Search for the cell housing the specified text and yield its (x, y) center coordinate. 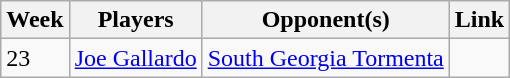
Joe Gallardo (136, 58)
Players (136, 20)
Link (479, 20)
Week (35, 20)
23 (35, 58)
South Georgia Tormenta (326, 58)
Opponent(s) (326, 20)
